Return (X, Y) of the center of cell containing provided text 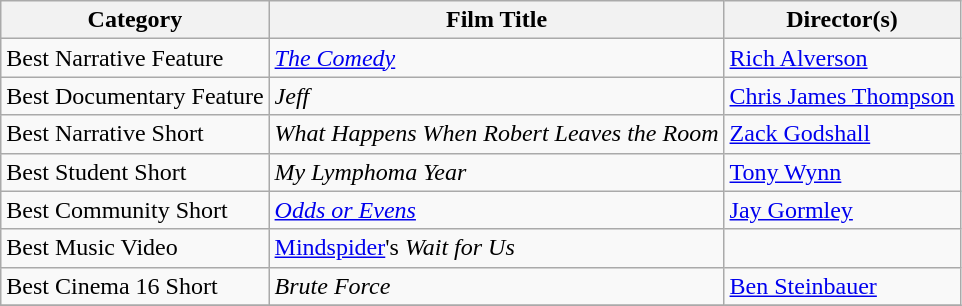
Best Cinema 16 Short (135, 286)
Best Student Short (135, 172)
Tony Wynn (842, 172)
Jay Gormley (842, 210)
Zack Godshall (842, 134)
Chris James Thompson (842, 96)
Best Documentary Feature (135, 96)
Best Narrative Feature (135, 58)
Director(s) (842, 20)
Ben Steinbauer (842, 286)
Best Community Short (135, 210)
My Lymphoma Year (496, 172)
Odds or Evens (496, 210)
Mindspider's Wait for Us (496, 248)
Rich Alverson (842, 58)
Category (135, 20)
Film Title (496, 20)
Best Narrative Short (135, 134)
What Happens When Robert Leaves the Room (496, 134)
The Comedy (496, 58)
Jeff (496, 96)
Brute Force (496, 286)
Best Music Video (135, 248)
